Determine the (x, y) coordinate at the center of the cell enclosing the given text.  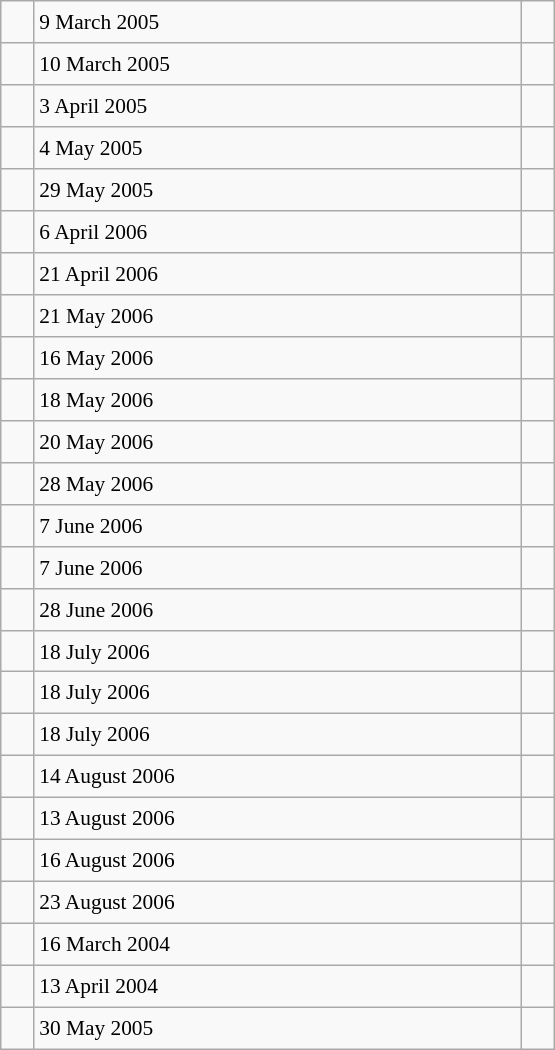
16 August 2006 (278, 861)
18 May 2006 (278, 399)
23 August 2006 (278, 903)
30 May 2005 (278, 1028)
21 April 2006 (278, 274)
13 April 2004 (278, 986)
16 March 2004 (278, 945)
9 March 2005 (278, 22)
13 August 2006 (278, 819)
10 March 2005 (278, 64)
6 April 2006 (278, 232)
21 May 2006 (278, 316)
28 June 2006 (278, 609)
14 August 2006 (278, 777)
28 May 2006 (278, 483)
29 May 2005 (278, 190)
16 May 2006 (278, 358)
3 April 2005 (278, 106)
4 May 2005 (278, 148)
20 May 2006 (278, 441)
